Determine the (x, y) coordinate at the center of the cell enclosing the given text.  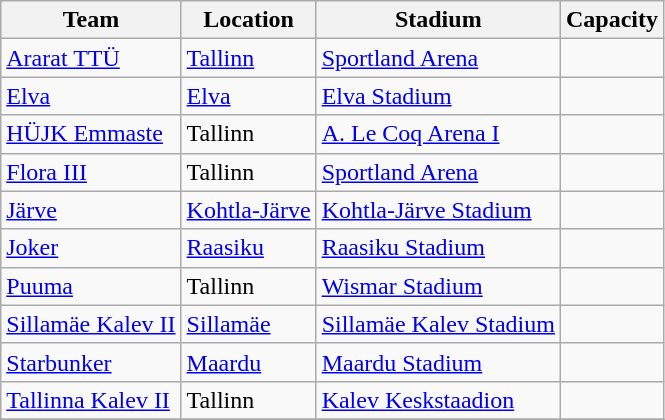
Järve (91, 210)
Capacity (612, 20)
Flora III (91, 172)
Kohtla-Järve (248, 210)
Wismar Stadium (438, 286)
Sillamäe Kalev Stadium (438, 324)
Starbunker (91, 362)
Ararat TTÜ (91, 58)
HÜJK Emmaste (91, 134)
Maardu (248, 362)
Joker (91, 248)
Team (91, 20)
Sillamäe Kalev II (91, 324)
Raasiku Stadium (438, 248)
Sillamäe (248, 324)
Maardu Stadium (438, 362)
Kohtla-Järve Stadium (438, 210)
A. Le Coq Arena I (438, 134)
Elva Stadium (438, 96)
Kalev Keskstaadion (438, 400)
Stadium (438, 20)
Location (248, 20)
Tallinna Kalev II (91, 400)
Raasiku (248, 248)
Puuma (91, 286)
